Return the (x, y) coordinate for the center point of the cell that contains the specified text.  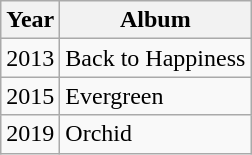
Back to Happiness (156, 58)
2015 (30, 96)
Year (30, 20)
2013 (30, 58)
Orchid (156, 134)
2019 (30, 134)
Evergreen (156, 96)
Album (156, 20)
